For the text-containing cell, return its midpoint in [x, y] coordinate format. 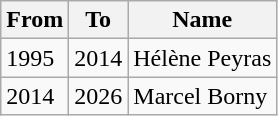
Marcel Borny [202, 96]
From [35, 20]
Hélène Peyras [202, 58]
To [98, 20]
1995 [35, 58]
2026 [98, 96]
Name [202, 20]
